Locate the cell with the specified text and output its [x, y] center coordinate. 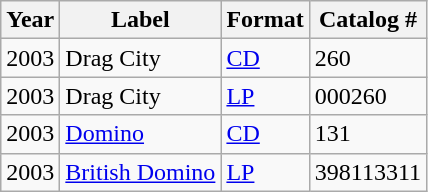
131 [368, 134]
398113311 [368, 172]
Year [30, 20]
260 [368, 58]
000260 [368, 96]
Label [140, 20]
British Domino [140, 172]
Domino [140, 134]
Format [265, 20]
Catalog # [368, 20]
